Detect which cell encompasses the target text, then output its (x, y) center coordinate. 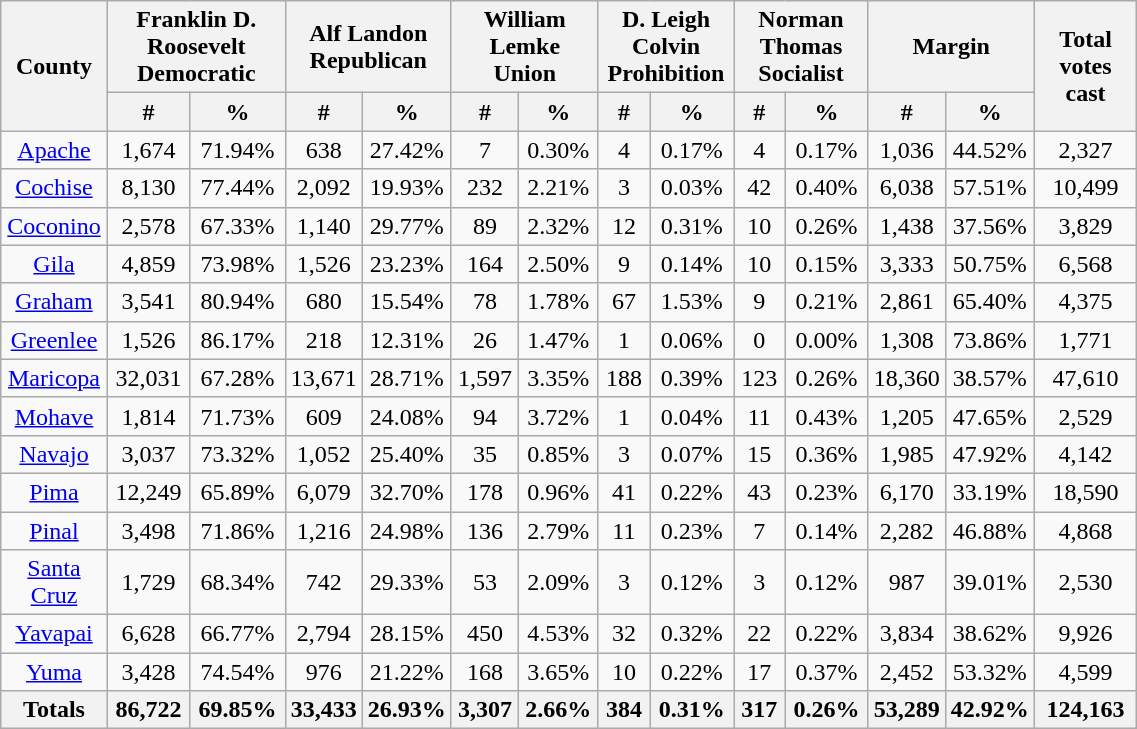
73.98% (238, 264)
35 (484, 454)
0 (760, 340)
1,036 (906, 150)
22 (760, 634)
47.65% (990, 416)
28.15% (406, 634)
Pima (54, 492)
3,498 (148, 531)
168 (484, 672)
4,599 (1085, 672)
42 (760, 188)
1.53% (692, 302)
609 (324, 416)
1,771 (1085, 340)
638 (324, 150)
94 (484, 416)
8,130 (148, 188)
46.88% (990, 531)
67 (624, 302)
38.62% (990, 634)
3,829 (1085, 226)
44.52% (990, 150)
4,859 (148, 264)
33,433 (324, 710)
0.37% (826, 672)
73.86% (990, 340)
Graham (54, 302)
37.56% (990, 226)
39.01% (990, 582)
1,597 (484, 378)
0.32% (692, 634)
69.85% (238, 710)
1,729 (148, 582)
1,438 (906, 226)
178 (484, 492)
Franklin D. RooseveltDemocratic (196, 47)
2.79% (559, 531)
33.19% (990, 492)
29.33% (406, 582)
Greenlee (54, 340)
Navajo (54, 454)
2,861 (906, 302)
Alf LandonRepublican (368, 47)
0.30% (559, 150)
2,452 (906, 672)
0.06% (692, 340)
987 (906, 582)
29.77% (406, 226)
53 (484, 582)
0.00% (826, 340)
1.47% (559, 340)
188 (624, 378)
2.09% (559, 582)
2.66% (559, 710)
0.85% (559, 454)
Coconino (54, 226)
86,722 (148, 710)
18,590 (1085, 492)
0.96% (559, 492)
4,375 (1085, 302)
1,985 (906, 454)
Mohave (54, 416)
65.40% (990, 302)
Yavapai (54, 634)
73.32% (238, 454)
Apache (54, 150)
24.98% (406, 531)
6,038 (906, 188)
27.42% (406, 150)
86.17% (238, 340)
77.44% (238, 188)
67.28% (238, 378)
24.08% (406, 416)
47,610 (1085, 378)
26 (484, 340)
21.22% (406, 672)
2,530 (1085, 582)
2,529 (1085, 416)
65.89% (238, 492)
Yuma (54, 672)
1,052 (324, 454)
2.32% (559, 226)
2,282 (906, 531)
1.78% (559, 302)
William LemkeUnion (524, 47)
1,216 (324, 531)
50.75% (990, 264)
0.04% (692, 416)
Maricopa (54, 378)
43 (760, 492)
67.33% (238, 226)
18,360 (906, 378)
1,674 (148, 150)
71.86% (238, 531)
1,308 (906, 340)
6,170 (906, 492)
25.40% (406, 454)
71.73% (238, 416)
3,428 (148, 672)
3,307 (484, 710)
1,205 (906, 416)
89 (484, 226)
26.93% (406, 710)
450 (484, 634)
4,868 (1085, 531)
38.57% (990, 378)
Norman ThomasSocialist (801, 47)
80.94% (238, 302)
Margin (951, 47)
0.39% (692, 378)
Gila (54, 264)
17 (760, 672)
32,031 (148, 378)
0.40% (826, 188)
2,327 (1085, 150)
78 (484, 302)
42.92% (990, 710)
124,163 (1085, 710)
0.15% (826, 264)
232 (484, 188)
68.34% (238, 582)
3.65% (559, 672)
3,541 (148, 302)
Pinal (54, 531)
3.72% (559, 416)
6,568 (1085, 264)
15 (760, 454)
2,092 (324, 188)
164 (484, 264)
742 (324, 582)
66.77% (238, 634)
1,140 (324, 226)
2.50% (559, 264)
0.36% (826, 454)
53.32% (990, 672)
12 (624, 226)
3.35% (559, 378)
4.53% (559, 634)
12,249 (148, 492)
218 (324, 340)
13,671 (324, 378)
15.54% (406, 302)
D. Leigh ColvinProhibition (666, 47)
Santa Cruz (54, 582)
123 (760, 378)
2,578 (148, 226)
384 (624, 710)
41 (624, 492)
317 (760, 710)
2,794 (324, 634)
2.21% (559, 188)
74.54% (238, 672)
3,834 (906, 634)
976 (324, 672)
19.93% (406, 188)
6,079 (324, 492)
9,926 (1085, 634)
Totals (54, 710)
3,037 (148, 454)
23.23% (406, 264)
32 (624, 634)
136 (484, 531)
32.70% (406, 492)
12.31% (406, 340)
1,814 (148, 416)
4,142 (1085, 454)
47.92% (990, 454)
28.71% (406, 378)
0.03% (692, 188)
0.21% (826, 302)
6,628 (148, 634)
Total votes cast (1085, 66)
71.94% (238, 150)
10,499 (1085, 188)
57.51% (990, 188)
0.07% (692, 454)
Cochise (54, 188)
680 (324, 302)
0.43% (826, 416)
County (54, 66)
53,289 (906, 710)
3,333 (906, 264)
